Return (X, Y) of the center of cell containing provided text 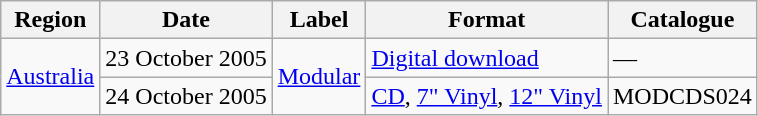
Modular (319, 77)
Region (50, 20)
MODCDS024 (683, 96)
— (683, 58)
Format (487, 20)
Australia (50, 77)
Label (319, 20)
Date (186, 20)
24 October 2005 (186, 96)
Digital download (487, 58)
CD, 7" Vinyl, 12" Vinyl (487, 96)
Catalogue (683, 20)
23 October 2005 (186, 58)
